Output the [X, Y] coordinate of the center of the cell containing the given text.  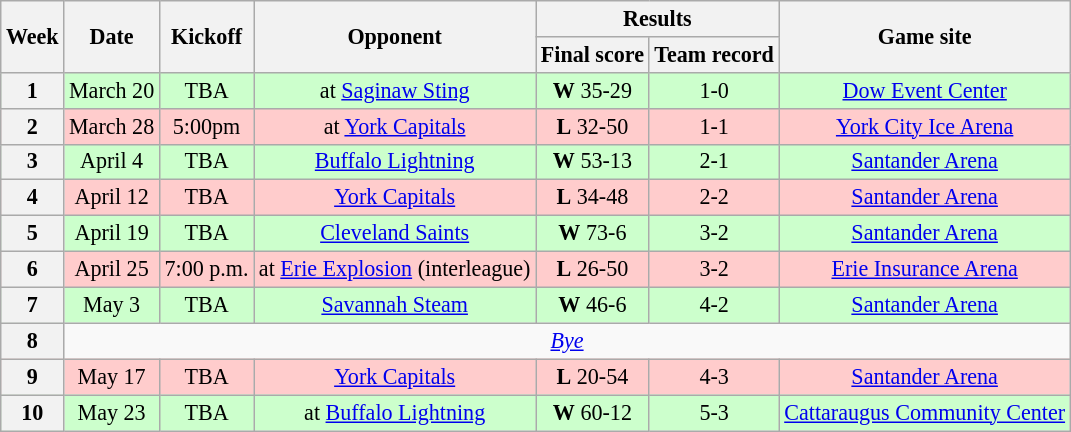
W 60-12 [593, 412]
Bye [567, 341]
7 [32, 305]
2-2 [714, 198]
April 4 [112, 162]
Dow Event Center [924, 90]
Opponent [395, 36]
3 [32, 162]
Date [112, 36]
April 19 [112, 233]
4 [32, 198]
March 28 [112, 126]
Game site [924, 36]
at Saginaw Sting [395, 90]
March 20 [112, 90]
2-1 [714, 162]
1-0 [714, 90]
May 3 [112, 305]
Final score [593, 54]
Cattaraugus Community Center [924, 412]
W 53-13 [593, 162]
2 [32, 126]
Kickoff [206, 36]
4-2 [714, 305]
at Erie Explosion (interleague) [395, 269]
Week [32, 36]
L 34-48 [593, 198]
Buffalo Lightning [395, 162]
May 17 [112, 377]
at York Capitals [395, 126]
Team record [714, 54]
Erie Insurance Arena [924, 269]
5 [32, 233]
6 [32, 269]
7:00 p.m. [206, 269]
L 32-50 [593, 126]
1-1 [714, 126]
8 [32, 341]
York City Ice Arena [924, 126]
W 73-6 [593, 233]
5-3 [714, 412]
9 [32, 377]
L 26-50 [593, 269]
April 25 [112, 269]
at Buffalo Lightning [395, 412]
Cleveland Saints [395, 233]
May 23 [112, 412]
Savannah Steam [395, 305]
5:00pm [206, 126]
L 20-54 [593, 377]
April 12 [112, 198]
1 [32, 90]
W 46-6 [593, 305]
10 [32, 412]
Results [658, 18]
4-3 [714, 377]
W 35-29 [593, 90]
